Output the (X, Y) coordinate of the center of the cell containing the given text.  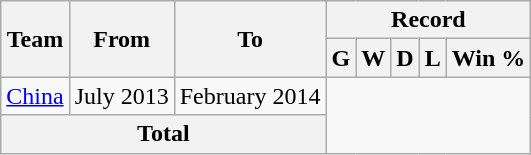
From (122, 39)
G (341, 58)
W (374, 58)
To (250, 39)
Total (164, 134)
Team (35, 39)
Win % (488, 58)
China (35, 96)
L (432, 58)
July 2013 (122, 96)
February 2014 (250, 96)
Record (428, 20)
D (405, 58)
